Search for the cell housing the specified text and yield its (x, y) center coordinate. 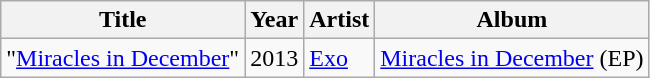
Exo (340, 58)
Title (123, 20)
"Miracles in December" (123, 58)
Album (512, 20)
Miracles in December (EP) (512, 58)
2013 (274, 58)
Year (274, 20)
Artist (340, 20)
